Return [X, Y] of the center of cell containing provided text 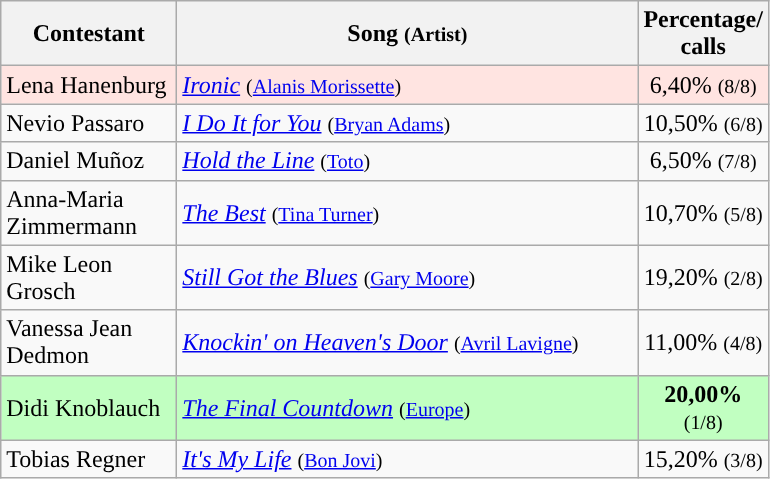
Knockin' on Heaven's Door (Avril Lavigne) [408, 342]
Hold the Line (Toto) [408, 161]
Still Got the Blues (Gary Moore) [408, 278]
Anna-Maria Zimmermann [89, 212]
20,00% (1/8) [704, 408]
Tobias Regner [89, 459]
Mike Leon Grosch [89, 278]
Contestant [89, 34]
19,20% (2/8) [704, 278]
11,00% (4/8) [704, 342]
Ironic (Alanis Morissette) [408, 85]
10,50% (6/8) [704, 123]
Daniel Muñoz [89, 161]
It's My Life (Bon Jovi) [408, 459]
15,20% (3/8) [704, 459]
Vanessa Jean Dedmon [89, 342]
6,50% (7/8) [704, 161]
I Do It for You (Bryan Adams) [408, 123]
Nevio Passaro [89, 123]
Lena Hanenburg [89, 85]
Percentage/calls [704, 34]
Didi Knoblauch [89, 408]
6,40% (8/8) [704, 85]
The Best (Tina Turner) [408, 212]
Song (Artist) [408, 34]
The Final Countdown (Europe) [408, 408]
10,70% (5/8) [704, 212]
